Detect which cell encompasses the target text, then output its (x, y) center coordinate. 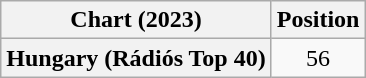
Hungary (Rádiós Top 40) (136, 58)
Chart (2023) (136, 20)
56 (318, 58)
Position (318, 20)
